Detect which cell encompasses the target text, then output its [x, y] center coordinate. 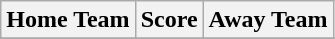
Score [169, 20]
Home Team [68, 20]
Away Team [268, 20]
